Identify which cell holds the provided text, then report its [X, Y] central coordinate. 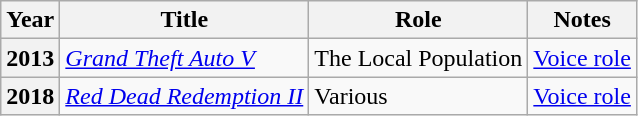
The Local Population [418, 58]
Grand Theft Auto V [184, 58]
2013 [30, 58]
Role [418, 20]
Various [418, 96]
Year [30, 20]
Red Dead Redemption II [184, 96]
Title [184, 20]
Notes [582, 20]
2018 [30, 96]
